From the cell containing the given text, extract its center point as [X, Y] coordinate. 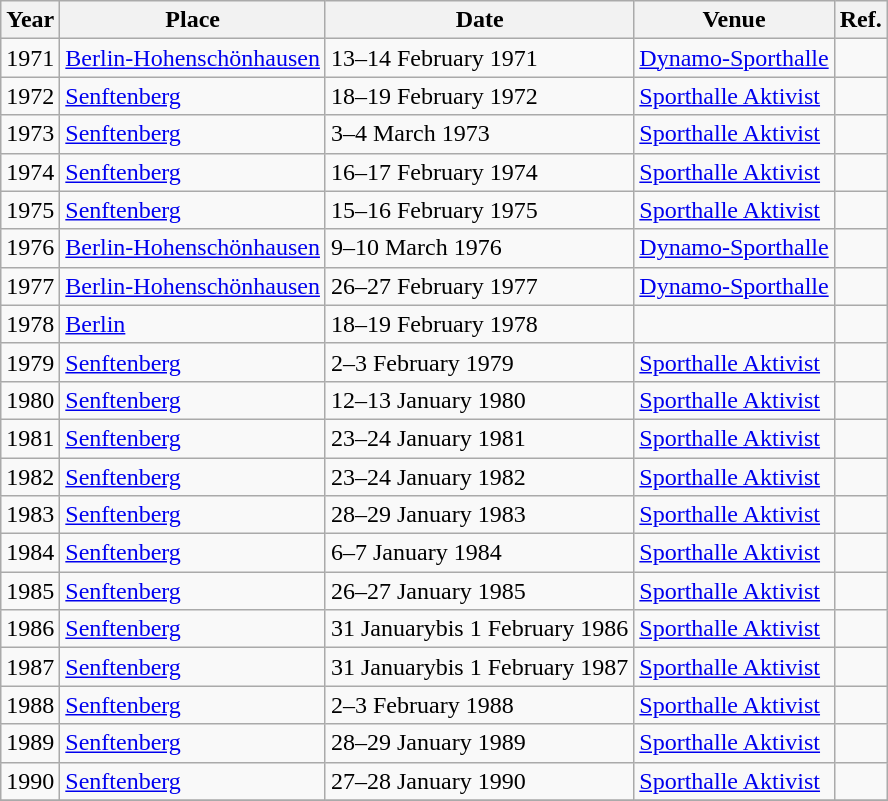
Venue [734, 20]
1984 [30, 553]
Ref. [860, 20]
9–10 March 1976 [479, 248]
1975 [30, 210]
23–24 January 1982 [479, 477]
2–3 February 1988 [479, 705]
16–17 February 1974 [479, 172]
1983 [30, 515]
6–7 January 1984 [479, 553]
2–3 February 1979 [479, 362]
28–29 January 1983 [479, 515]
1987 [30, 667]
23–24 January 1981 [479, 438]
1978 [30, 324]
1971 [30, 58]
18–19 February 1972 [479, 96]
26–27 February 1977 [479, 286]
Date [479, 20]
1979 [30, 362]
3–4 March 1973 [479, 134]
1989 [30, 743]
18–19 February 1978 [479, 324]
1988 [30, 705]
13–14 February 1971 [479, 58]
27–28 January 1990 [479, 781]
1977 [30, 286]
1990 [30, 781]
1985 [30, 591]
1976 [30, 248]
Place [193, 20]
1980 [30, 400]
15–16 February 1975 [479, 210]
12–13 January 1980 [479, 400]
Berlin [193, 324]
28–29 January 1989 [479, 743]
1973 [30, 134]
1982 [30, 477]
26–27 January 1985 [479, 591]
1981 [30, 438]
1974 [30, 172]
1972 [30, 96]
1986 [30, 629]
Year [30, 20]
31 Januarybis 1 February 1987 [479, 667]
31 Januarybis 1 February 1986 [479, 629]
